Detect which cell encompasses the target text, then output its (x, y) center coordinate. 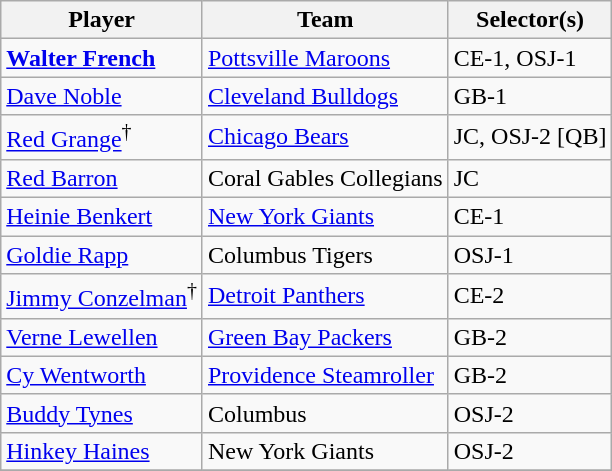
Player (102, 20)
Selector(s) (530, 20)
Walter French (102, 58)
Dave Noble (102, 96)
Detroit Panthers (325, 296)
JC (530, 178)
Coral Gables Collegians (325, 178)
Pottsville Maroons (325, 58)
Green Bay Packers (325, 337)
Red Barron (102, 178)
Team (325, 20)
Columbus Tigers (325, 255)
Chicago Bears (325, 138)
Buddy Tynes (102, 413)
Hinkey Haines (102, 451)
Providence Steamroller (325, 375)
Red Grange† (102, 138)
CE-1, OSJ-1 (530, 58)
Goldie Rapp (102, 255)
Heinie Benkert (102, 217)
Cy Wentworth (102, 375)
JC, OSJ-2 [QB] (530, 138)
CE-1 (530, 217)
GB-1 (530, 96)
Columbus (325, 413)
Jimmy Conzelman† (102, 296)
Cleveland Bulldogs (325, 96)
OSJ-1 (530, 255)
Verne Lewellen (102, 337)
CE-2 (530, 296)
